Locate the cell with the specified text and output its (x, y) center coordinate. 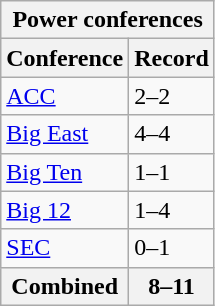
Big Ten (65, 172)
Record (172, 58)
4–4 (172, 134)
2–2 (172, 96)
1–1 (172, 172)
Power conferences (108, 20)
0–1 (172, 248)
8–11 (172, 286)
SEC (65, 248)
1–4 (172, 210)
ACC (65, 96)
Conference (65, 58)
Combined (65, 286)
Big East (65, 134)
Big 12 (65, 210)
